For the text-containing cell, return its midpoint in [X, Y] coordinate format. 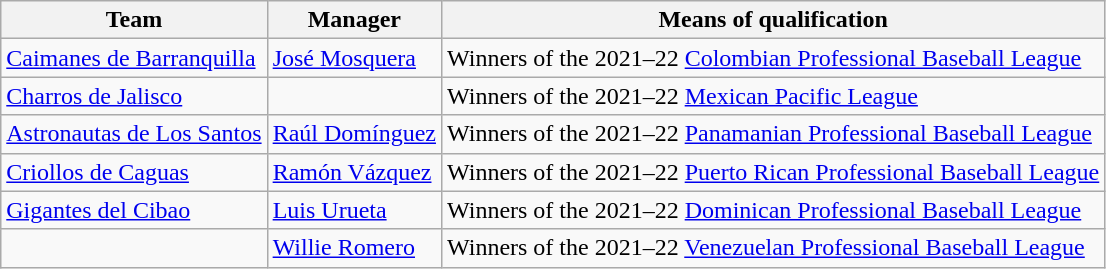
Team [134, 20]
Winners of the 2021–22 Colombian Professional Baseball League [772, 58]
Winners of the 2021–22 Puerto Rican Professional Baseball League [772, 172]
Winners of the 2021–22 Venezuelan Professional Baseball League [772, 248]
Manager [354, 20]
Ramón Vázquez [354, 172]
Raúl Domínguez [354, 134]
Luis Urueta [354, 210]
Charros de Jalisco [134, 96]
Caimanes de Barranquilla [134, 58]
Means of qualification [772, 20]
Gigantes del Cibao [134, 210]
Winners of the 2021–22 Panamanian Professional Baseball League [772, 134]
Astronautas de Los Santos [134, 134]
Winners of the 2021–22 Mexican Pacific League [772, 96]
José Mosquera [354, 58]
Willie Romero [354, 248]
Winners of the 2021–22 Dominican Professional Baseball League [772, 210]
Criollos de Caguas [134, 172]
